Return [x, y] of the center of cell containing provided text 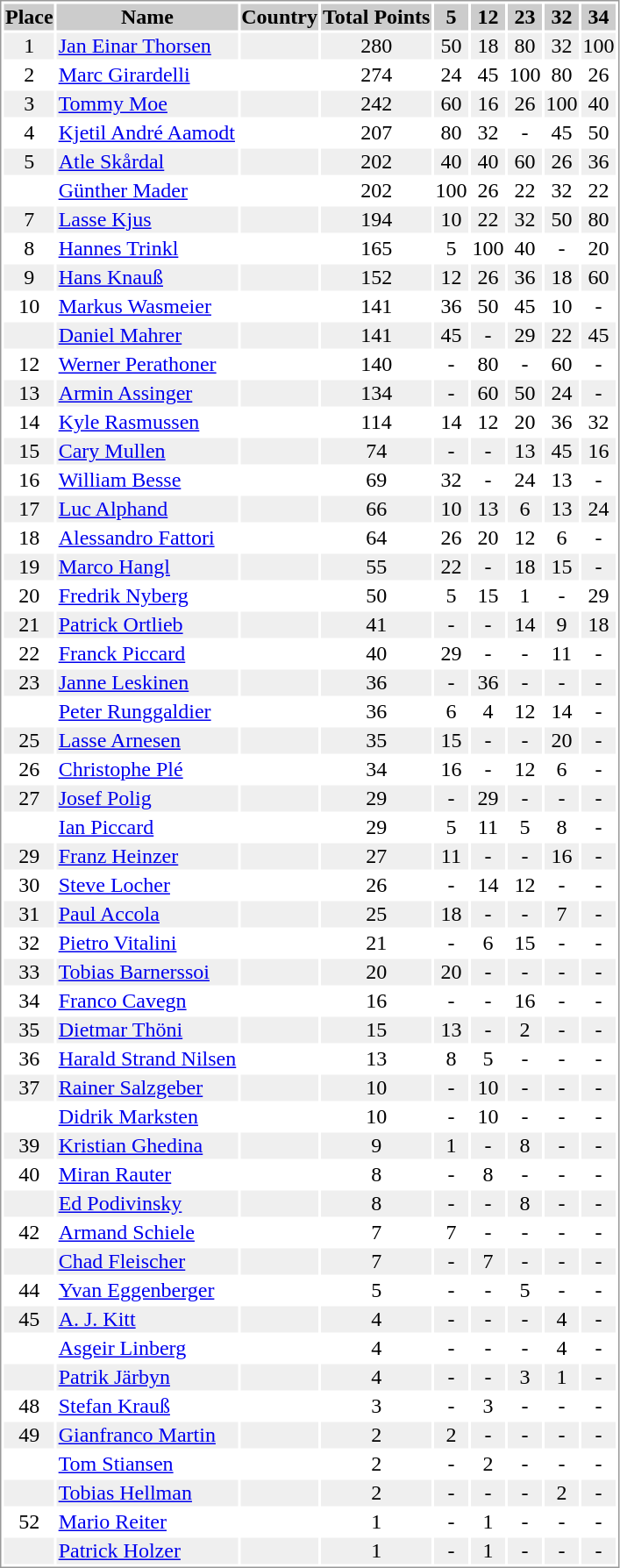
242 [375, 104]
Werner Perathoner [147, 364]
280 [375, 46]
Total Points [375, 17]
44 [29, 1290]
55 [375, 567]
49 [29, 1436]
Kjetil André Aamodt [147, 132]
Place [29, 17]
Armand Schiele [147, 1232]
Armin Assinger [147, 394]
Markus Wasmeier [147, 306]
Franco Cavegn [147, 1001]
19 [29, 567]
39 [29, 1146]
Steve Locher [147, 885]
Tobias Hellman [147, 1493]
165 [375, 248]
A. J. Kitt [147, 1320]
Miran Rauter [147, 1174]
207 [375, 132]
114 [375, 422]
33 [29, 973]
Tommy Moe [147, 104]
Atle Skårdal [147, 162]
Janne Leskinen [147, 683]
Luc Alphand [147, 510]
Lasse Kjus [147, 220]
Patrick Ortlieb [147, 625]
Marco Hangl [147, 567]
Ed Podivinsky [147, 1204]
Josef Polig [147, 799]
Kyle Rasmussen [147, 422]
134 [375, 394]
Harald Strand Nilsen [147, 1058]
42 [29, 1232]
140 [375, 364]
Yvan Eggenberger [147, 1290]
Alessandro Fattori [147, 538]
Asgeir Linberg [147, 1348]
30 [29, 885]
17 [29, 510]
41 [375, 625]
Jan Einar Thorsen [147, 46]
Marc Girardelli [147, 75]
Tom Stiansen [147, 1464]
Pietro Vitalini [147, 943]
Hans Knauß [147, 278]
Name [147, 17]
64 [375, 538]
Daniel Mahrer [147, 336]
Peter Runggaldier [147, 711]
Gianfranco Martin [147, 1436]
194 [375, 220]
Patrik Järbyn [147, 1378]
Kristian Ghedina [147, 1146]
Tobias Barnerssoi [147, 973]
Franz Heinzer [147, 857]
Franck Piccard [147, 653]
152 [375, 278]
Chad Fleischer [147, 1262]
Didrik Marksten [147, 1116]
Dietmar Thöni [147, 1030]
274 [375, 75]
48 [29, 1406]
37 [29, 1088]
Paul Accola [147, 915]
William Besse [147, 480]
Patrick Holzer [147, 1551]
Rainer Salzgeber [147, 1088]
Christophe Plé [147, 769]
Cary Mullen [147, 452]
Fredrik Nyberg [147, 595]
Günther Mader [147, 190]
69 [375, 480]
Mario Reiter [147, 1522]
52 [29, 1522]
Country [280, 17]
Hannes Trinkl [147, 248]
Stefan Krauß [147, 1406]
Ian Piccard [147, 827]
Lasse Arnesen [147, 741]
66 [375, 510]
31 [29, 915]
74 [375, 452]
